Determine the (X, Y) coordinate at the center of the cell enclosing the given text.  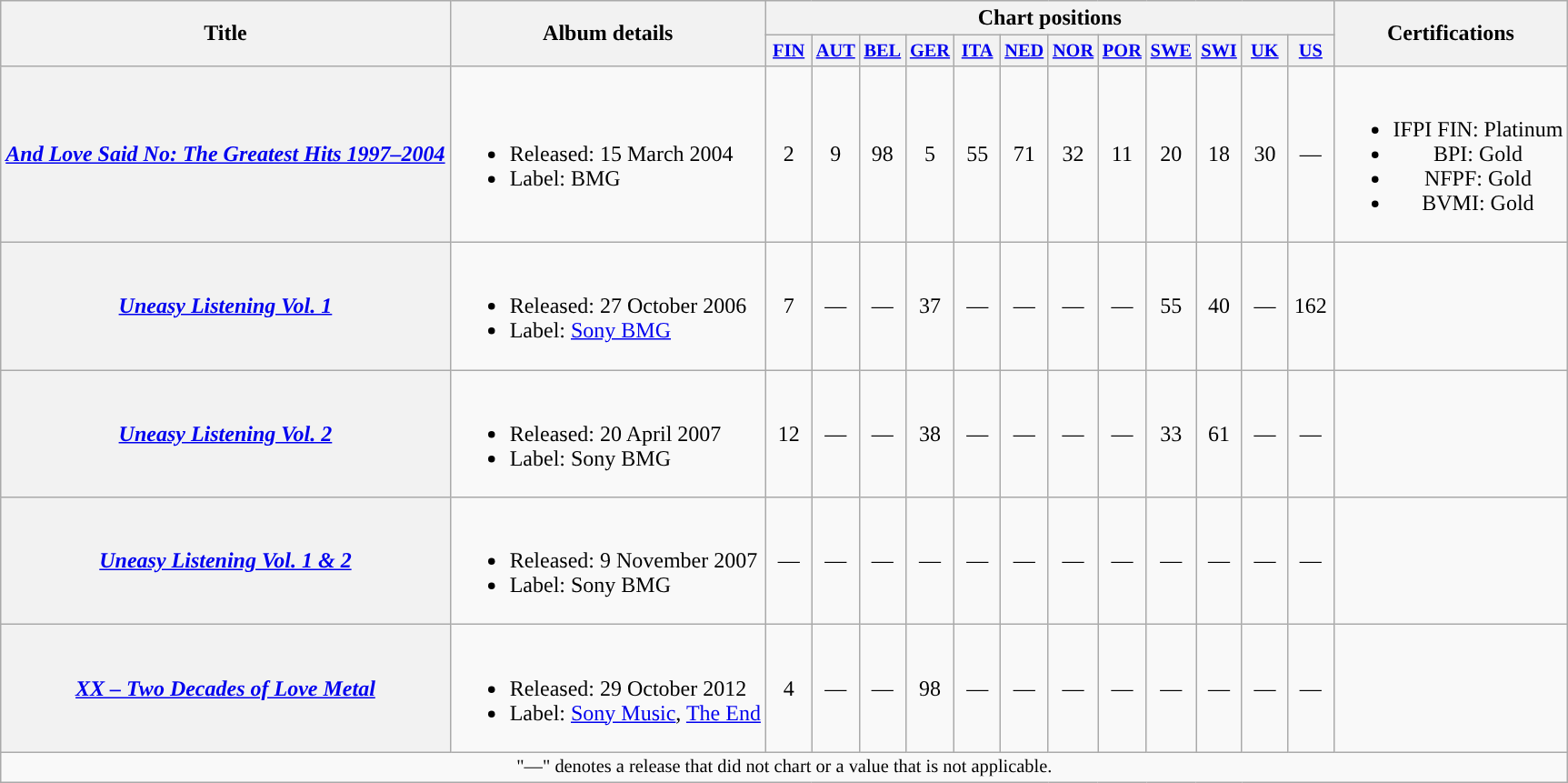
NED (1024, 51)
UK (1264, 51)
4 (788, 688)
32 (1073, 154)
NOR (1073, 51)
Released: 20 April 2007Label: Sony BMG (607, 434)
Released: 29 October 2012Label: Sony Music, The End (607, 688)
61 (1219, 434)
Uneasy Listening Vol. 1 & 2 (225, 561)
37 (930, 306)
Released: 15 March 2004Label: BMG (607, 154)
SWE (1171, 51)
BEL (883, 51)
38 (930, 434)
162 (1311, 306)
FIN (788, 51)
POR (1122, 51)
20 (1171, 154)
ITA (977, 51)
5 (930, 154)
71 (1024, 154)
AUT (836, 51)
GER (930, 51)
"—" denotes a release that did not chart or a value that is not applicable. (784, 768)
Uneasy Listening Vol. 1 (225, 306)
11 (1122, 154)
SWI (1219, 51)
7 (788, 306)
18 (1219, 154)
40 (1219, 306)
Uneasy Listening Vol. 2 (225, 434)
33 (1171, 434)
Album details (607, 34)
Chart positions (1049, 18)
2 (788, 154)
Certifications (1451, 34)
US (1311, 51)
And Love Said No: The Greatest Hits 1997–2004 (225, 154)
Released: 9 November 2007Label: Sony BMG (607, 561)
12 (788, 434)
9 (836, 154)
Released: 27 October 2006Label: Sony BMG (607, 306)
30 (1264, 154)
IFPI FIN: PlatinumBPI: GoldNFPF: GoldBVMI: Gold (1451, 154)
XX – Two Decades of Love Metal (225, 688)
Title (225, 34)
